Return (X, Y) of the center of cell containing provided text 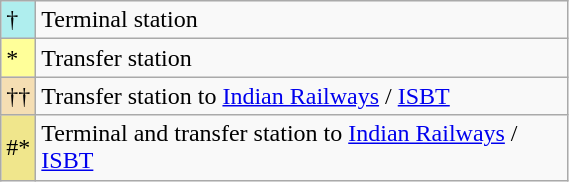
Terminal station (302, 20)
†† (18, 96)
* (18, 58)
† (18, 20)
Transfer station to Indian Railways / ISBT (302, 96)
Transfer station (302, 58)
Terminal and transfer station to Indian Railways / ISBT (302, 148)
#* (18, 148)
